Return [X, Y] of the center of cell containing provided text 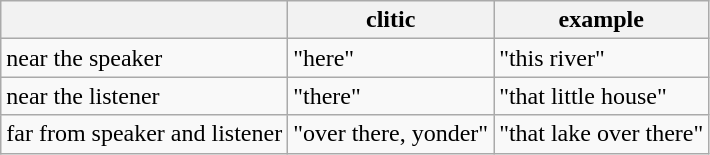
"this river" [602, 58]
near the speaker [144, 58]
"that lake over there" [602, 134]
clitic [391, 20]
"here" [391, 58]
"over there, yonder" [391, 134]
"there" [391, 96]
example [602, 20]
"that little house" [602, 96]
near the listener [144, 96]
far from speaker and listener [144, 134]
